Pinpoint the cell where the given text exists, returning its (X, Y) midpoint coordinate. 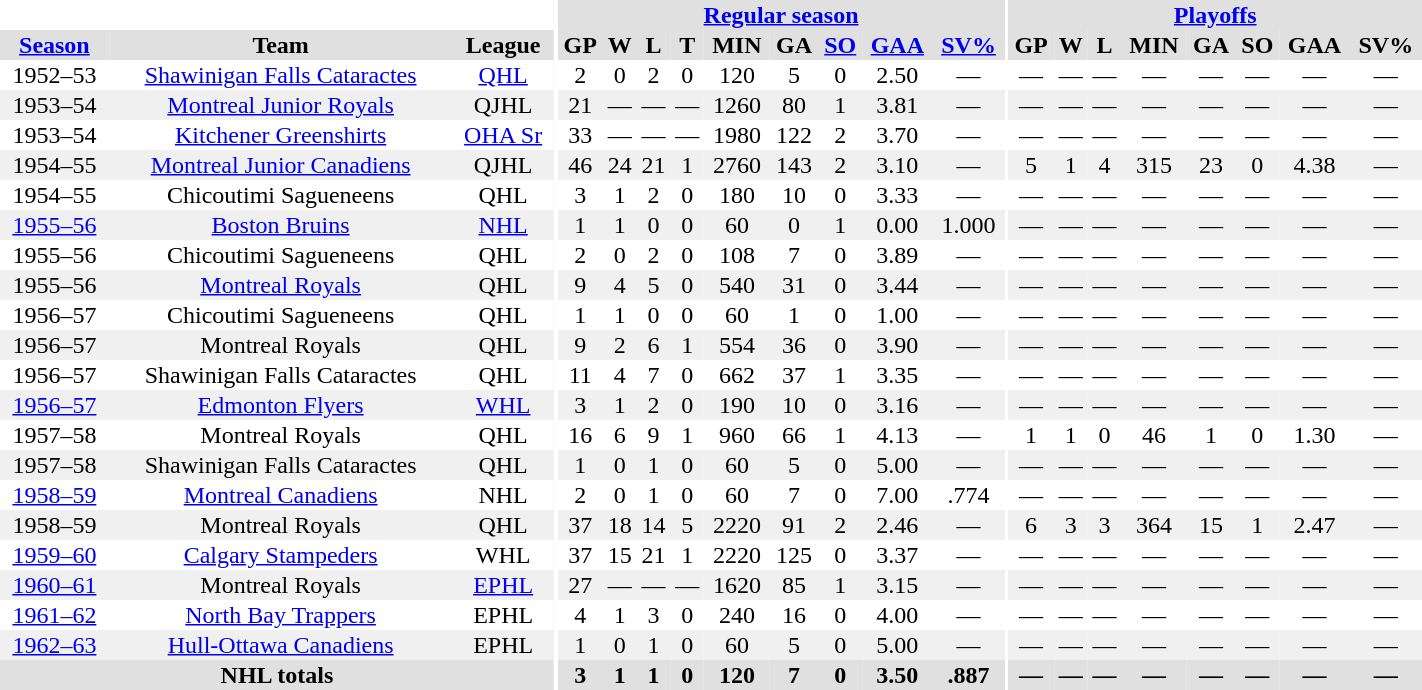
3.50 (897, 675)
3.81 (897, 105)
1962–63 (54, 645)
7.00 (897, 495)
Boston Bruins (281, 225)
85 (794, 585)
240 (736, 615)
540 (736, 285)
122 (794, 135)
662 (736, 375)
3.33 (897, 195)
1620 (736, 585)
NHL totals (277, 675)
27 (580, 585)
33 (580, 135)
3.89 (897, 255)
1961–62 (54, 615)
190 (736, 405)
1.000 (969, 225)
31 (794, 285)
Playoffs (1215, 15)
315 (1154, 165)
4.00 (897, 615)
3.15 (897, 585)
Montreal Junior Royals (281, 105)
91 (794, 525)
Montreal Canadiens (281, 495)
Regular season (782, 15)
3.37 (897, 555)
1952–53 (54, 75)
66 (794, 435)
2.46 (897, 525)
554 (736, 345)
.774 (969, 495)
0.00 (897, 225)
14 (654, 525)
4.38 (1314, 165)
960 (736, 435)
2.50 (897, 75)
Calgary Stampeders (281, 555)
3.44 (897, 285)
Edmonton Flyers (281, 405)
108 (736, 255)
League (502, 45)
3.35 (897, 375)
Hull-Ottawa Canadiens (281, 645)
3.10 (897, 165)
11 (580, 375)
4.13 (897, 435)
80 (794, 105)
180 (736, 195)
143 (794, 165)
Montreal Junior Canadiens (281, 165)
.887 (969, 675)
T (687, 45)
3.90 (897, 345)
North Bay Trappers (281, 615)
18 (620, 525)
1959–60 (54, 555)
1960–61 (54, 585)
1260 (736, 105)
125 (794, 555)
1.00 (897, 315)
Season (54, 45)
3.16 (897, 405)
36 (794, 345)
364 (1154, 525)
OHA Sr (502, 135)
23 (1212, 165)
2.47 (1314, 525)
24 (620, 165)
Team (281, 45)
Kitchener Greenshirts (281, 135)
1980 (736, 135)
1.30 (1314, 435)
2760 (736, 165)
3.70 (897, 135)
